Output the [X, Y] coordinate of the center of the cell containing the given text.  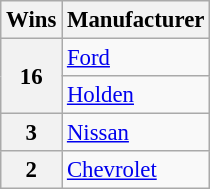
Holden [136, 95]
Ford [136, 58]
Nissan [136, 133]
Manufacturer [136, 20]
16 [32, 76]
2 [32, 170]
3 [32, 133]
Chevrolet [136, 170]
Wins [32, 20]
